Find where the given text appears and provide that cell's center as (X, Y) coordinate. 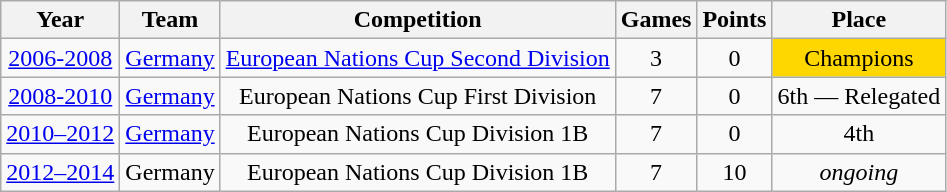
European Nations Cup First Division (418, 96)
Points (734, 20)
2012–2014 (60, 172)
Champions (859, 58)
Place (859, 20)
4th (859, 134)
Year (60, 20)
Games (656, 20)
European Nations Cup Second Division (418, 58)
6th — Relegated (859, 96)
ongoing (859, 172)
3 (656, 58)
Team (170, 20)
2008-2010 (60, 96)
2010–2012 (60, 134)
10 (734, 172)
Competition (418, 20)
2006-2008 (60, 58)
